For the text-containing cell, return its midpoint in (x, y) coordinate format. 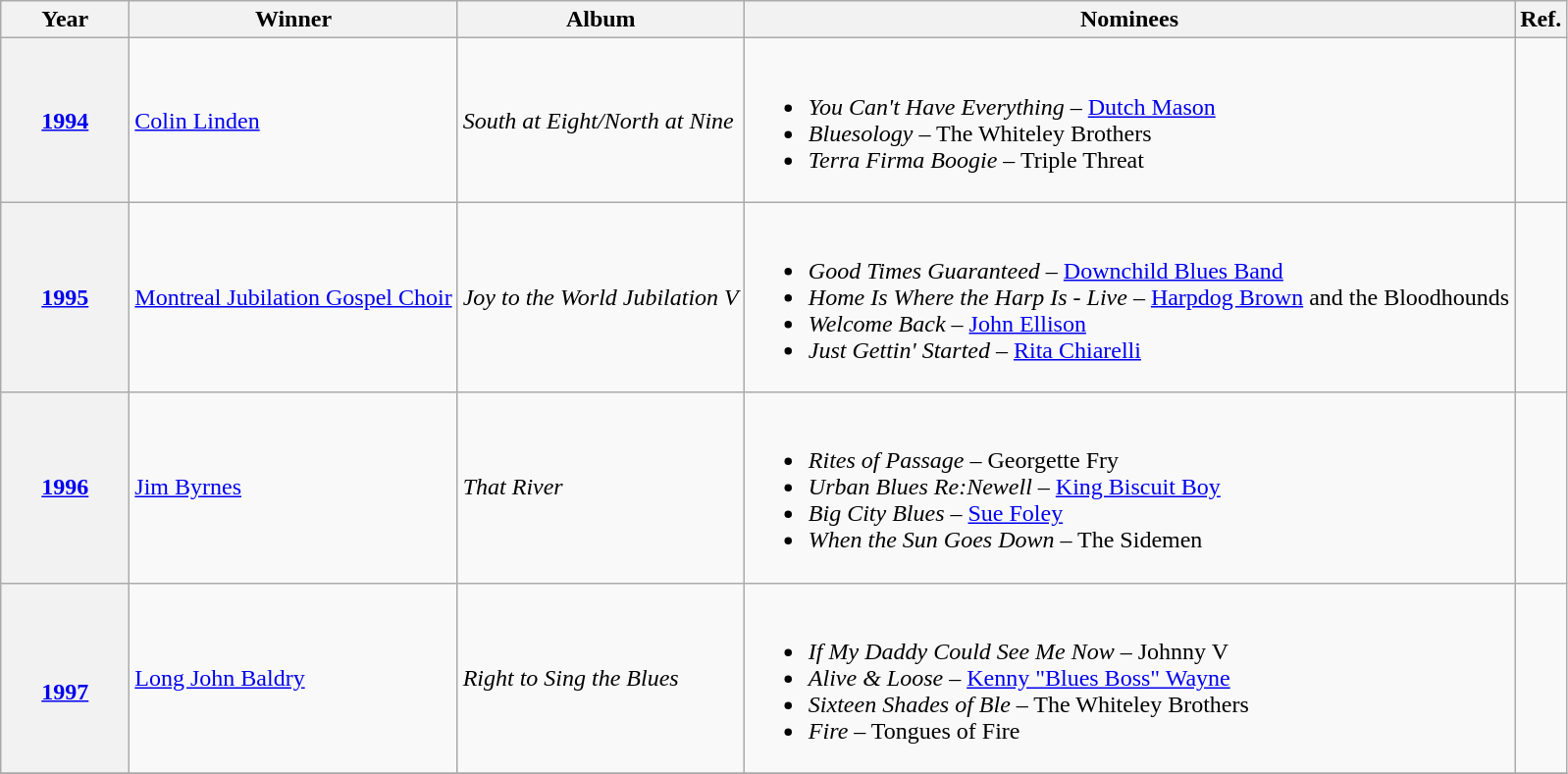
Rites of Passage – Georgette FryUrban Blues Re:Newell – King Biscuit BoyBig City Blues – Sue FoleyWhen the Sun Goes Down – The Sidemen (1128, 488)
1994 (65, 120)
If My Daddy Could See Me Now – Johnny VAlive & Loose – Kenny "Blues Boss" WayneSixteen Shades of Ble – The Whiteley BrothersFire – Tongues of Fire (1128, 678)
Nominees (1128, 20)
Joy to the World Jubilation V (601, 297)
Ref. (1541, 20)
1997 (65, 678)
Album (601, 20)
Long John Baldry (293, 678)
Winner (293, 20)
Colin Linden (293, 120)
South at Eight/North at Nine (601, 120)
Montreal Jubilation Gospel Choir (293, 297)
You Can't Have Everything – Dutch MasonBluesology – The Whiteley BrothersTerra Firma Boogie – Triple Threat (1128, 120)
Right to Sing the Blues (601, 678)
Jim Byrnes (293, 488)
That River (601, 488)
Year (65, 20)
1996 (65, 488)
1995 (65, 297)
